Extract the (X, Y) coordinate from the center of the cell holding the provided text.  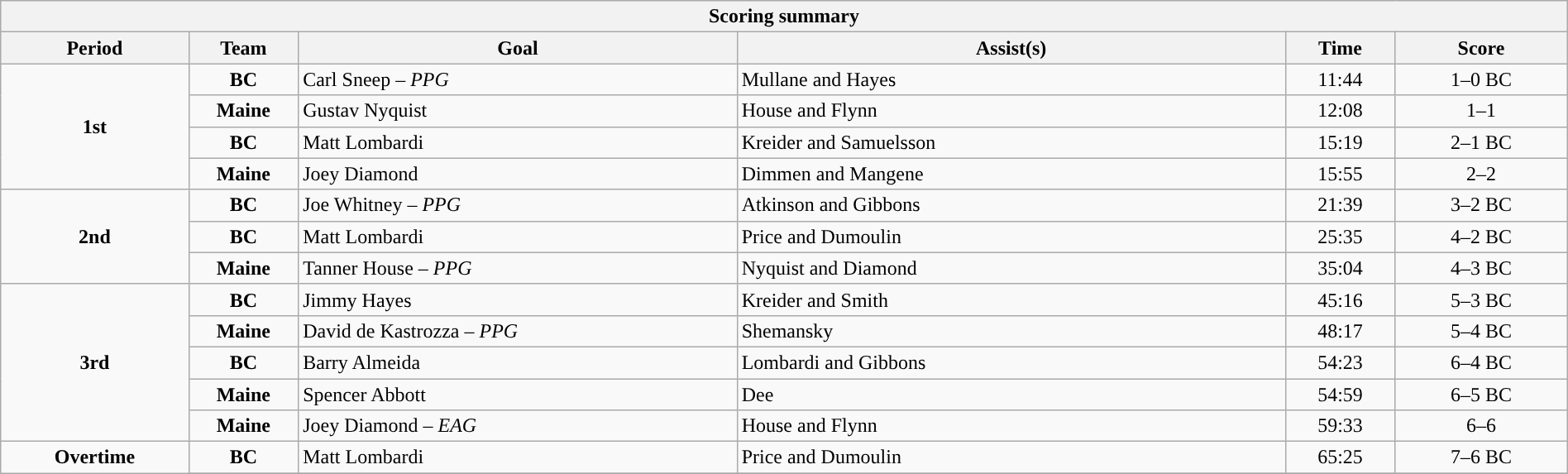
Lombardi and Gibbons (1011, 362)
Tanner House – PPG (518, 268)
6–5 BC (1481, 395)
Assist(s) (1011, 48)
Scoring summary (784, 17)
Kreider and Smith (1011, 299)
Time (1340, 48)
21:39 (1340, 205)
4–2 BC (1481, 237)
48:17 (1340, 331)
15:55 (1340, 174)
Mullane and Hayes (1011, 79)
25:35 (1340, 237)
5–3 BC (1481, 299)
5–4 BC (1481, 331)
35:04 (1340, 268)
6–6 (1481, 426)
1–0 BC (1481, 79)
45:16 (1340, 299)
3–2 BC (1481, 205)
1st (94, 127)
Joe Whitney – PPG (518, 205)
6–4 BC (1481, 362)
Period (94, 48)
54:23 (1340, 362)
Nyquist and Diamond (1011, 268)
Kreider and Samuelsson (1011, 142)
3rd (94, 362)
1–1 (1481, 111)
Barry Almeida (518, 362)
15:19 (1340, 142)
54:59 (1340, 395)
4–3 BC (1481, 268)
2–2 (1481, 174)
Spencer Abbott (518, 395)
Overtime (94, 457)
David de Kastrozza – PPG (518, 331)
Jimmy Hayes (518, 299)
Score (1481, 48)
65:25 (1340, 457)
Dee (1011, 395)
2nd (94, 237)
Carl Sneep – PPG (518, 79)
Joey Diamond (518, 174)
12:08 (1340, 111)
59:33 (1340, 426)
Shemansky (1011, 331)
2–1 BC (1481, 142)
Joey Diamond – EAG (518, 426)
Goal (518, 48)
Atkinson and Gibbons (1011, 205)
Dimmen and Mangene (1011, 174)
7–6 BC (1481, 457)
Team (243, 48)
11:44 (1340, 79)
Gustav Nyquist (518, 111)
